Determine the [X, Y] coordinate at the center of the cell enclosing the given text.  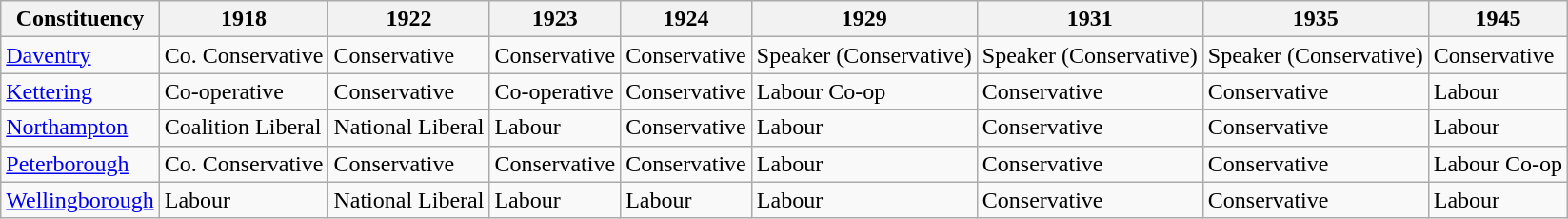
1922 [409, 19]
1924 [686, 19]
Constituency [80, 19]
Kettering [80, 91]
1931 [1089, 19]
Coalition Liberal [244, 128]
1945 [1498, 19]
1929 [864, 19]
Peterborough [80, 164]
1918 [244, 19]
Wellingborough [80, 200]
Daventry [80, 55]
1935 [1316, 19]
Northampton [80, 128]
1923 [555, 19]
